Determine the (X, Y) coordinate at the center of the cell enclosing the given text.  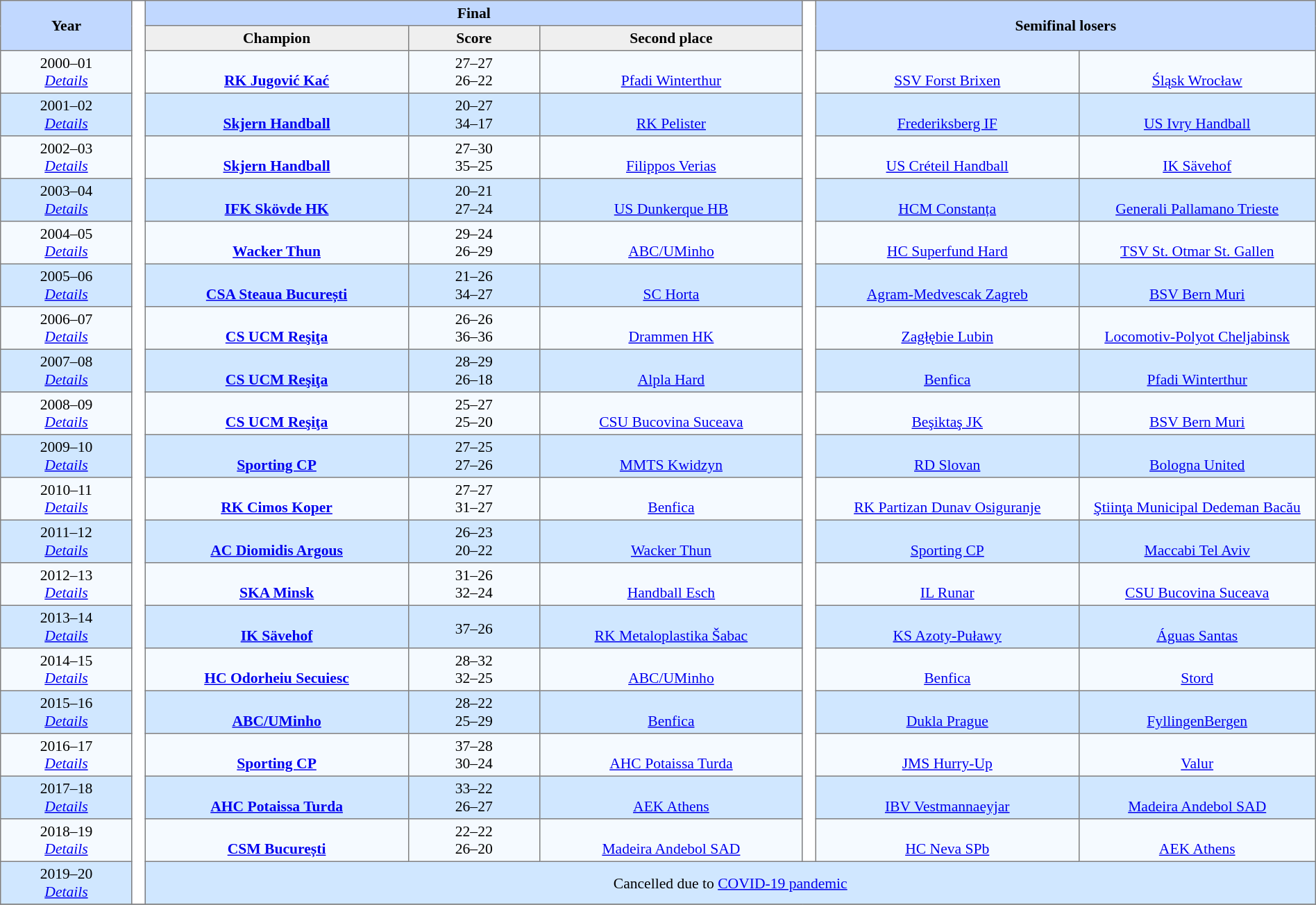
Locomotiv-Polyot Cheljabinsk (1197, 328)
28–22 25–29 (473, 712)
27–25 27–26 (473, 456)
US Ivry Handball (1197, 115)
SC Horta (670, 285)
25–27 25–20 (473, 414)
Generali Pallamano Trieste (1197, 200)
31–26 32–24 (473, 584)
HC Neva SPb (947, 840)
AC Diomidis Argous (276, 541)
RD Slovan (947, 456)
Semifinal losers (1065, 26)
Stord (1197, 670)
Valur (1197, 755)
2004–05Details (67, 243)
2003–04Details (67, 200)
SSV Forst Brixen (947, 72)
Maccabi Tel Aviv (1197, 541)
2010–11Details (67, 499)
20–27 34–17 (473, 115)
Śląsk Wrocław (1197, 72)
CSM București (276, 840)
2012–13Details (67, 584)
IFK Skövde HK (276, 200)
2001–02Details (67, 115)
20–21 27–24 (473, 200)
Second place (670, 38)
2011–12Details (67, 541)
2016–17Details (67, 755)
27–27 26–22 (473, 72)
IBV Vestmannaeyjar (947, 797)
Drammen HK (670, 328)
TSV St. Otmar St. Gallen (1197, 243)
JMS Hurry-Up (947, 755)
2006–07Details (67, 328)
37–28 30–24 (473, 755)
Champion (276, 38)
2013–14Details (67, 627)
2018–19Details (67, 840)
SKA Minsk (276, 584)
37–26 (473, 627)
27–30 35–25 (473, 158)
US Créteil Handball (947, 158)
21–26 34–27 (473, 285)
RK Metaloplastika Šabac (670, 627)
28–32 32–25 (473, 670)
RK Jugović Kać (276, 72)
2007–08Details (67, 371)
2019–20Details (67, 883)
2015–16Details (67, 712)
Zagłębie Lubin (947, 328)
MMTS Kwidzyn (670, 456)
KS Azoty-Puławy (947, 627)
Cancelled due to COVID-19 pandemic (730, 883)
Ştiinţa Municipal Dedeman Bacău (1197, 499)
26–26 36–36 (473, 328)
Final (473, 13)
FyllingenBergen (1197, 712)
22–22 26–20 (473, 840)
Frederiksberg IF (947, 115)
RK Cimos Koper (276, 499)
33–22 26–27 (473, 797)
Bologna United (1197, 456)
Year (67, 26)
Dukla Prague (947, 712)
26–23 20–22 (473, 541)
HC Odorheiu Secuiesc (276, 670)
2000–01Details (67, 72)
2009–10Details (67, 456)
2005–06Details (67, 285)
2017–18Details (67, 797)
2014–15Details (67, 670)
HC Superfund Hard (947, 243)
Score (473, 38)
Beşiktaş JK (947, 414)
RK Partizan Dunav Osiguranje (947, 499)
28–29 26–18 (473, 371)
Filippos Verias (670, 158)
CSA Steaua București (276, 285)
Alpla Hard (670, 371)
2002–03Details (67, 158)
RK Pelister (670, 115)
Águas Santas (1197, 627)
Handball Esch (670, 584)
HCM Constanța (947, 200)
2008–09Details (67, 414)
27–27 31–27 (473, 499)
IL Runar (947, 584)
US Dunkerque HB (670, 200)
29–24 26–29 (473, 243)
Agram-Medvescak Zagreb (947, 285)
